Detect which cell encompasses the target text, then output its [X, Y] center coordinate. 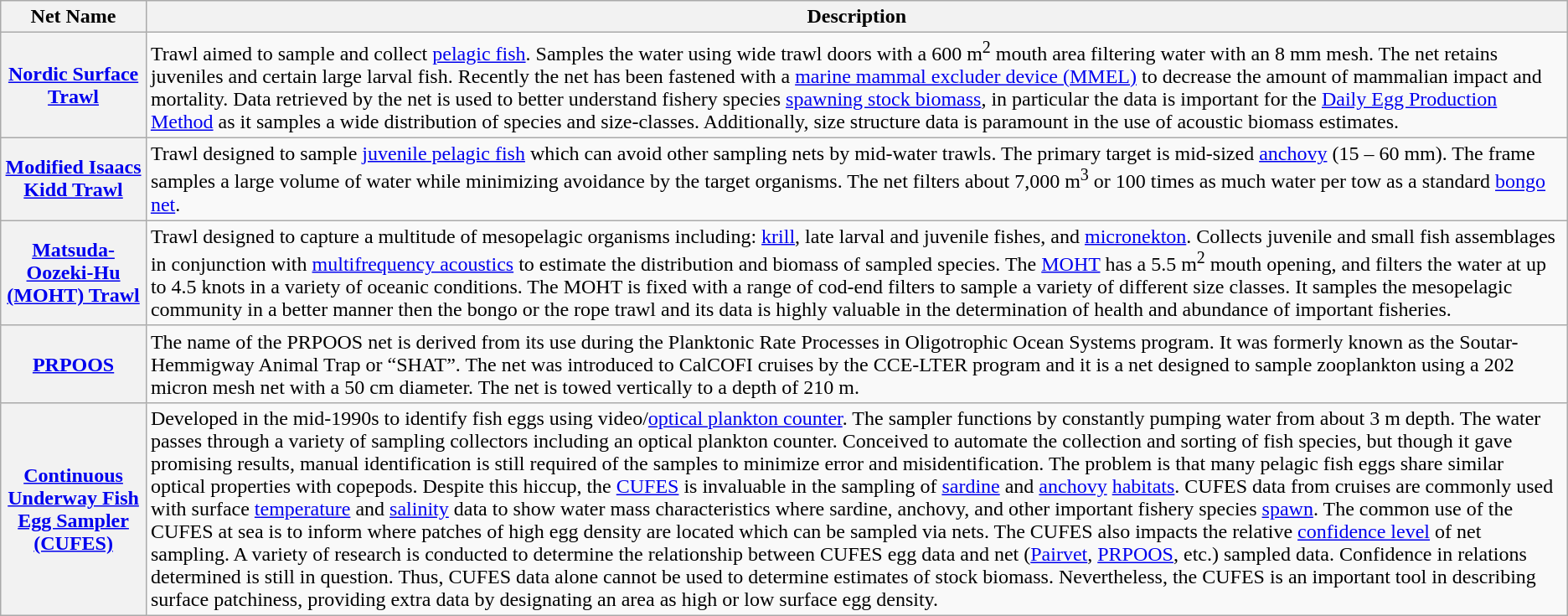
Continuous Underway Fish Egg Sampler (CUFES) [74, 510]
Matsuda-Oozeki-Hu (MOHT) Trawl [74, 273]
Nordic Surface Trawl [74, 85]
Net Name [74, 17]
Description [856, 17]
Modified Isaacs Kidd Trawl [74, 179]
PRPOOS [74, 364]
